From the cell containing the given text, extract its center point as [x, y] coordinate. 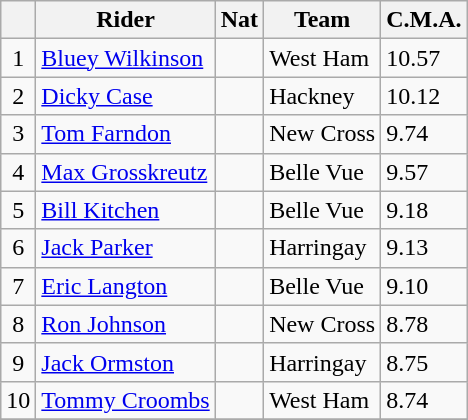
8 [18, 324]
Team [322, 20]
9.57 [424, 172]
Tommy Croombs [126, 400]
5 [18, 210]
Max Grosskreutz [126, 172]
8.75 [424, 362]
3 [18, 134]
10 [18, 400]
Jack Ormston [126, 362]
10.12 [424, 96]
9.18 [424, 210]
Nat [239, 20]
Dicky Case [126, 96]
4 [18, 172]
Eric Langton [126, 286]
9.10 [424, 286]
Ron Johnson [126, 324]
7 [18, 286]
9 [18, 362]
Bill Kitchen [126, 210]
8.78 [424, 324]
2 [18, 96]
Bluey Wilkinson [126, 58]
Tom Farndon [126, 134]
6 [18, 248]
Jack Parker [126, 248]
C.M.A. [424, 20]
Hackney [322, 96]
Rider [126, 20]
9.74 [424, 134]
10.57 [424, 58]
8.74 [424, 400]
9.13 [424, 248]
1 [18, 58]
